Provide the (X, Y) coordinate of the cell's center where the given text is located.  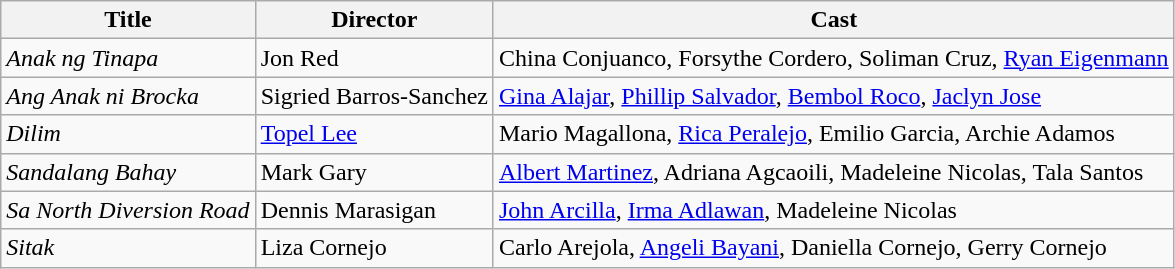
Cast (834, 20)
Anak ng Tinapa (128, 58)
Albert Martinez, Adriana Agcaoili, Madeleine Nicolas, Tala Santos (834, 172)
Gina Alajar, Phillip Salvador, Bembol Roco, Jaclyn Jose (834, 96)
Dennis Marasigan (374, 210)
Carlo Arejola, Angeli Bayani, Daniella Cornejo, Gerry Cornejo (834, 248)
John Arcilla, Irma Adlawan, Madeleine Nicolas (834, 210)
Dilim (128, 134)
Director (374, 20)
Mario Magallona, Rica Peralejo, Emilio Garcia, Archie Adamos (834, 134)
Liza Cornejo (374, 248)
Sigried Barros-Sanchez (374, 96)
China Conjuanco, Forsythe Cordero, Soliman Cruz, Ryan Eigenmann (834, 58)
Mark Gary (374, 172)
Sandalang Bahay (128, 172)
Sitak (128, 248)
Sa North Diversion Road (128, 210)
Jon Red (374, 58)
Title (128, 20)
Topel Lee (374, 134)
Ang Anak ni Brocka (128, 96)
